For the text-containing cell, return its midpoint in (X, Y) coordinate format. 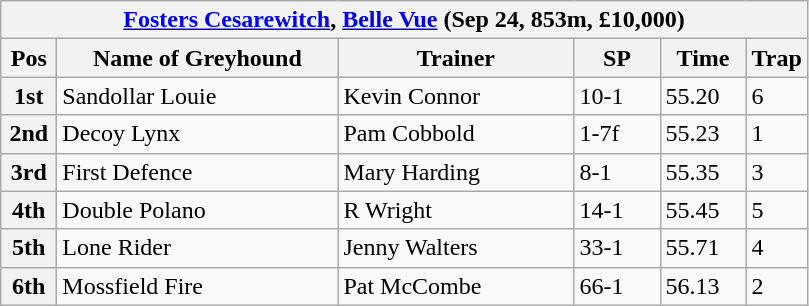
2nd (29, 134)
Pos (29, 58)
5th (29, 248)
First Defence (198, 172)
Time (703, 58)
4th (29, 210)
55.23 (703, 134)
SP (617, 58)
Name of Greyhound (198, 58)
Trap (776, 58)
3 (776, 172)
Mary Harding (456, 172)
1st (29, 96)
Sandollar Louie (198, 96)
Lone Rider (198, 248)
1-7f (617, 134)
10-1 (617, 96)
56.13 (703, 286)
6th (29, 286)
55.35 (703, 172)
33-1 (617, 248)
Decoy Lynx (198, 134)
Mossfield Fire (198, 286)
55.20 (703, 96)
2 (776, 286)
66-1 (617, 286)
3rd (29, 172)
14-1 (617, 210)
Jenny Walters (456, 248)
Pat McCombe (456, 286)
Double Polano (198, 210)
Kevin Connor (456, 96)
55.45 (703, 210)
4 (776, 248)
5 (776, 210)
Trainer (456, 58)
Fosters Cesarewitch, Belle Vue (Sep 24, 853m, £10,000) (404, 20)
8-1 (617, 172)
55.71 (703, 248)
1 (776, 134)
6 (776, 96)
Pam Cobbold (456, 134)
R Wright (456, 210)
